Scan for the cell matching the given text and deliver its [X, Y] coordinate at center. 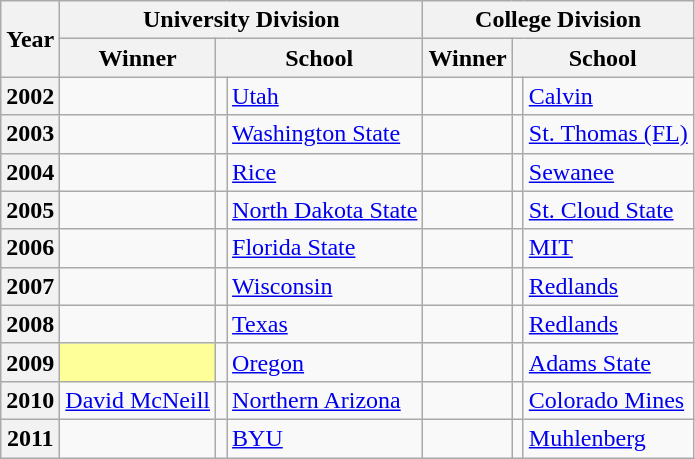
Texas [325, 324]
Florida State [325, 248]
2005 [30, 210]
College Division [558, 20]
St. Cloud State [608, 210]
Northern Arizona [325, 400]
St. Thomas (FL) [608, 134]
Colorado Mines [608, 400]
2002 [30, 96]
University Division [242, 20]
2009 [30, 362]
BYU [325, 438]
Year [30, 39]
David McNeill [138, 400]
Washington State [325, 134]
2010 [30, 400]
2008 [30, 324]
2007 [30, 286]
Rice [325, 172]
2003 [30, 134]
Adams State [608, 362]
2004 [30, 172]
2011 [30, 438]
Oregon [325, 362]
Muhlenberg [608, 438]
North Dakota State [325, 210]
Calvin [608, 96]
Wisconsin [325, 286]
2006 [30, 248]
Sewanee [608, 172]
Utah [325, 96]
MIT [608, 248]
